Scan for the cell matching the given text and deliver its (X, Y) coordinate at center. 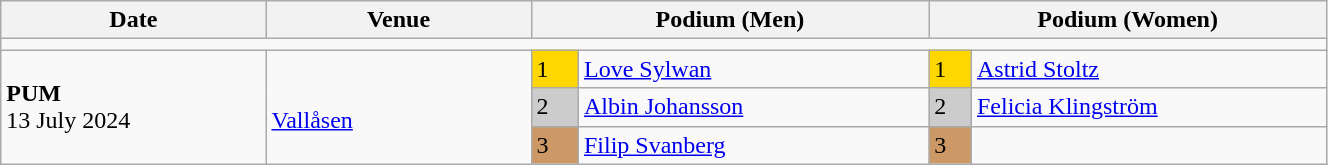
Astrid Stoltz (1148, 69)
Podium (Men) (730, 20)
Felicia Klingström (1148, 107)
Love Sylwan (753, 69)
PUM 13 July 2024 (134, 107)
Vallåsen (398, 107)
Filip Svanberg (753, 145)
Date (134, 20)
Venue (398, 20)
Podium (Women) (1128, 20)
Albin Johansson (753, 107)
